Capture the cell that displays the provided text and extract its (x, y) central coordinate. 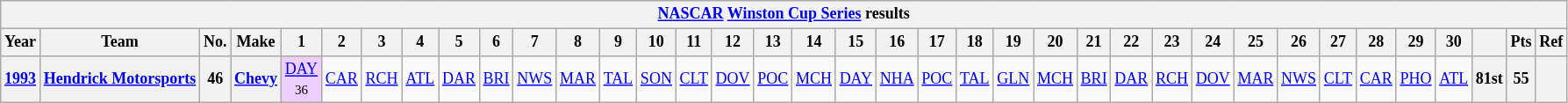
SON (656, 79)
Year (21, 42)
18 (975, 42)
26 (1299, 42)
12 (733, 42)
16 (897, 42)
20 (1056, 42)
27 (1337, 42)
3 (382, 42)
13 (773, 42)
21 (1093, 42)
55 (1521, 79)
14 (814, 42)
1 (301, 42)
6 (497, 42)
8 (578, 42)
2 (341, 42)
22 (1132, 42)
23 (1172, 42)
Ref (1551, 42)
NHA (897, 79)
Hendrick Motorsports (119, 79)
11 (693, 42)
15 (856, 42)
4 (420, 42)
5 (460, 42)
25 (1256, 42)
Team (119, 42)
NASCAR Winston Cup Series results (784, 14)
81st (1489, 79)
19 (1013, 42)
GLN (1013, 79)
No. (216, 42)
29 (1416, 42)
28 (1376, 42)
24 (1213, 42)
Make (256, 42)
Chevy (256, 79)
DAY36 (301, 79)
9 (618, 42)
Pts (1521, 42)
17 (937, 42)
7 (535, 42)
46 (216, 79)
DAY (856, 79)
1993 (21, 79)
PHO (1416, 79)
30 (1454, 42)
10 (656, 42)
